Return the [X, Y] coordinate for the center point of the cell that contains the specified text.  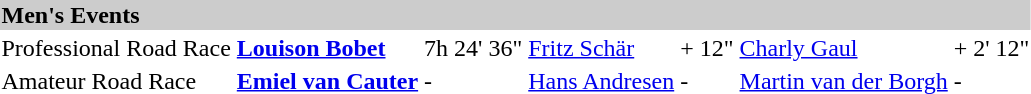
Professional Road Race [116, 48]
+ 2' 12" [992, 48]
+ 12" [707, 48]
7h 24' 36" [474, 48]
Charly Gaul [844, 48]
Men's Events [516, 15]
Fritz Schär [602, 48]
Louison Bobet [327, 48]
